Pinpoint the cell where the given text exists, returning its (x, y) midpoint coordinate. 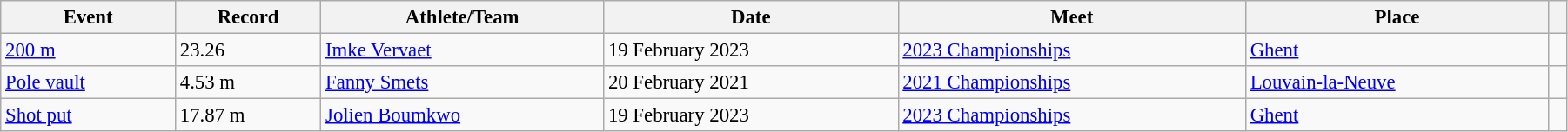
Event (89, 17)
23.26 (247, 50)
20 February 2021 (751, 82)
Imke Vervaet (463, 50)
Jolien Boumkwo (463, 115)
4.53 m (247, 82)
Record (247, 17)
200 m (89, 50)
Date (751, 17)
Shot put (89, 115)
Athlete/Team (463, 17)
Place (1397, 17)
Fanny Smets (463, 82)
Pole vault (89, 82)
2021 Championships (1072, 82)
Louvain-la-Neuve (1397, 82)
17.87 m (247, 115)
Meet (1072, 17)
